For the text-containing cell, return its midpoint in (X, Y) coordinate format. 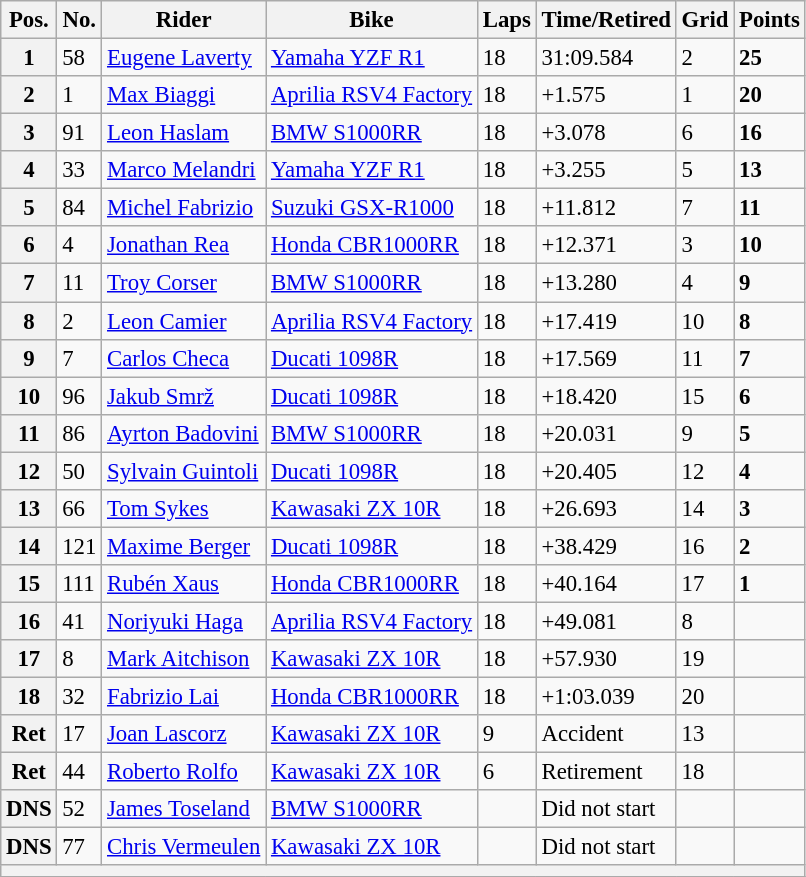
+18.420 (606, 396)
Troy Corser (184, 283)
+40.164 (606, 584)
+1.575 (606, 95)
Accident (606, 734)
19 (704, 659)
Jonathan Rea (184, 245)
+3.078 (606, 133)
77 (80, 847)
96 (80, 396)
+1:03.039 (606, 697)
25 (770, 58)
Chris Vermeulen (184, 847)
Noriyuki Haga (184, 621)
Max Biaggi (184, 95)
32 (80, 697)
Retirement (606, 772)
44 (80, 772)
Tom Sykes (184, 509)
52 (80, 809)
50 (80, 471)
111 (80, 584)
Rider (184, 20)
33 (80, 170)
Suzuki GSX-R1000 (372, 208)
+57.930 (606, 659)
Fabrizio Lai (184, 697)
Pos. (29, 20)
41 (80, 621)
Mark Aitchison (184, 659)
91 (80, 133)
+17.569 (606, 358)
+20.031 (606, 433)
+3.255 (606, 170)
Sylvain Guintoli (184, 471)
121 (80, 546)
84 (80, 208)
Marco Melandri (184, 170)
Michel Fabrizio (184, 208)
66 (80, 509)
+26.693 (606, 509)
+20.405 (606, 471)
Ayrton Badovini (184, 433)
Bike (372, 20)
Leon Camier (184, 321)
+13.280 (606, 283)
Carlos Checa (184, 358)
86 (80, 433)
+38.429 (606, 546)
Leon Haslam (184, 133)
Roberto Rolfo (184, 772)
+17.419 (606, 321)
+49.081 (606, 621)
Time/Retired (606, 20)
No. (80, 20)
James Toseland (184, 809)
Joan Lascorz (184, 734)
Grid (704, 20)
Eugene Laverty (184, 58)
Laps (506, 20)
+12.371 (606, 245)
Points (770, 20)
31:09.584 (606, 58)
58 (80, 58)
Maxime Berger (184, 546)
Jakub Smrž (184, 396)
+11.812 (606, 208)
Rubén Xaus (184, 584)
